Return [x, y] of the center of cell containing provided text 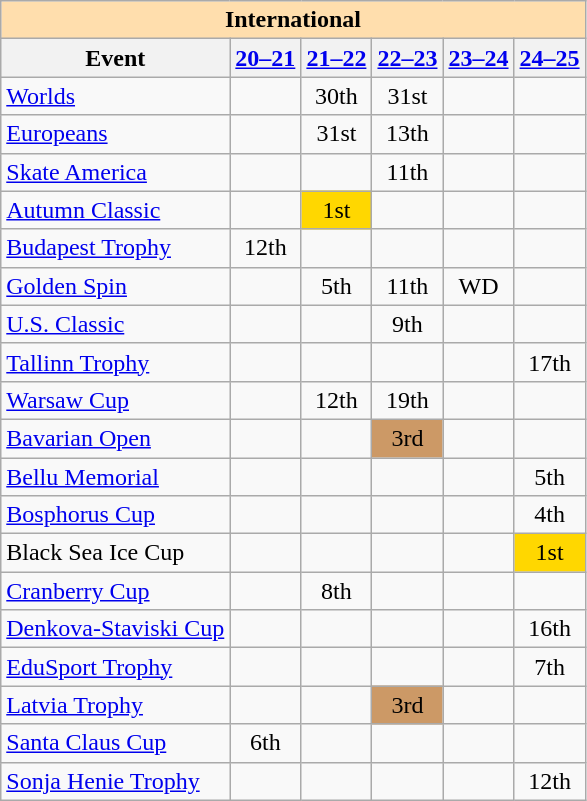
Event [116, 58]
16th [550, 629]
Autumn Classic [116, 210]
8th [336, 591]
U.S. Classic [116, 324]
30th [336, 96]
Cranberry Cup [116, 591]
WD [478, 286]
Santa Claus Cup [116, 743]
13th [408, 134]
9th [408, 324]
23–24 [478, 58]
Black Sea Ice Cup [116, 553]
Worlds [116, 96]
Latvia Trophy [116, 705]
17th [550, 362]
International [293, 20]
Bosphorus Cup [116, 515]
4th [550, 515]
Golden Spin [116, 286]
Europeans [116, 134]
24–25 [550, 58]
Budapest Trophy [116, 248]
Denkova-Staviski Cup [116, 629]
Tallinn Trophy [116, 362]
7th [550, 667]
19th [408, 400]
21–22 [336, 58]
Bellu Memorial [116, 477]
EduSport Trophy [116, 667]
6th [266, 743]
Warsaw Cup [116, 400]
Skate America [116, 172]
22–23 [408, 58]
Sonja Henie Trophy [116, 781]
Bavarian Open [116, 438]
20–21 [266, 58]
